Return the (X, Y) coordinate for the center point of the cell that contains the specified text.  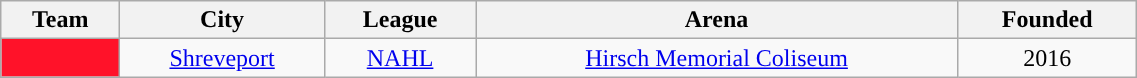
City (222, 20)
League (400, 20)
Shreveport (222, 58)
Hirsch Memorial Coliseum (717, 58)
2016 (1048, 58)
Team (60, 20)
Arena (717, 20)
NAHL (400, 58)
Founded (1048, 20)
